Return (X, Y) of the center of cell containing provided text 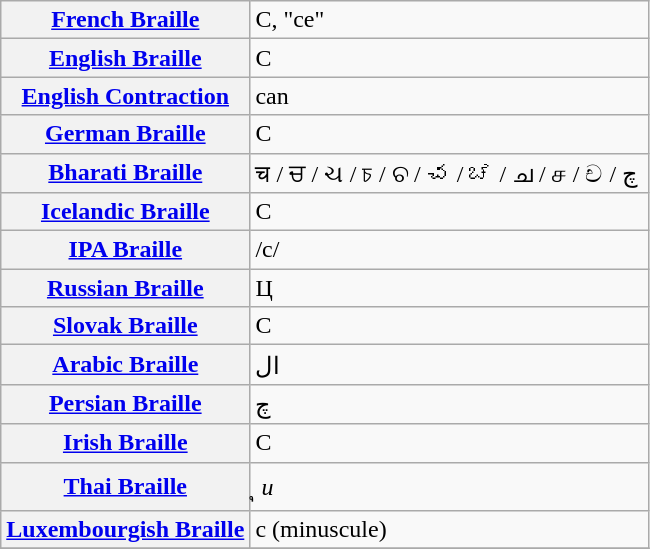
German Braille (126, 134)
ุ u (450, 486)
English Contraction (126, 96)
French Braille (126, 20)
c (minuscule) (450, 530)
/c/ (450, 250)
ال (450, 365)
Irish Braille (126, 443)
Bharati Braille (126, 173)
Ц (450, 288)
Persian Braille (126, 404)
Slovak Braille (126, 326)
can (450, 96)
Russian Braille (126, 288)
English Braille (126, 58)
Arabic Braille (126, 365)
Icelandic Braille (126, 212)
IPA Braille (126, 250)
Luxembourgish Braille (126, 530)
C, "ce" (450, 20)
ﭺ (450, 404)
Thai Braille (126, 486)
च / ਚ / ચ / চ / ଚ / చ / ಚ / ച / ச / ච / چ ‎ (450, 173)
